Find where the given text appears and provide that cell's center as (X, Y) coordinate. 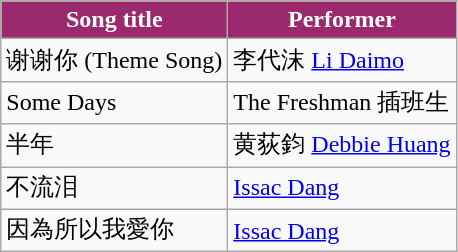
谢谢你 (Theme Song) (114, 60)
半年 (114, 146)
因為所以我愛你 (114, 230)
黄荻鈞 Debbie Huang (342, 146)
Some Days (114, 102)
Song title (114, 20)
不流泪 (114, 188)
Performer (342, 20)
李代沫 Li Daimo (342, 60)
The Freshman 插班生 (342, 102)
